Provide the (X, Y) coordinate of the cell's center where the given text is located.  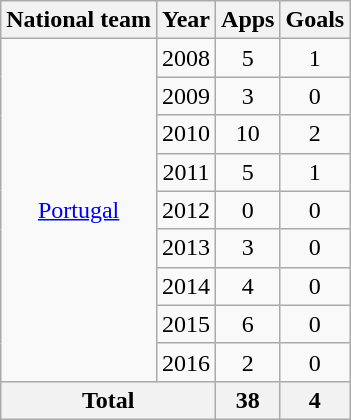
2011 (186, 172)
National team (79, 20)
10 (248, 134)
Year (186, 20)
Apps (248, 20)
2015 (186, 324)
2013 (186, 248)
2014 (186, 286)
2009 (186, 96)
Total (108, 400)
2016 (186, 362)
6 (248, 324)
38 (248, 400)
2010 (186, 134)
2008 (186, 58)
2012 (186, 210)
Portugal (79, 210)
Goals (315, 20)
